Identify which cell holds the provided text, then report its (x, y) central coordinate. 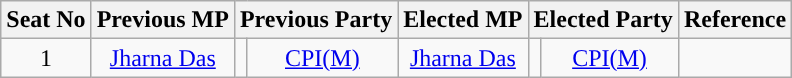
Previous Party (316, 20)
Elected MP (463, 20)
Seat No (46, 20)
Previous MP (162, 20)
Elected Party (603, 20)
1 (46, 58)
Reference (734, 20)
